Return the [X, Y] coordinate for the center point of the cell that contains the specified text.  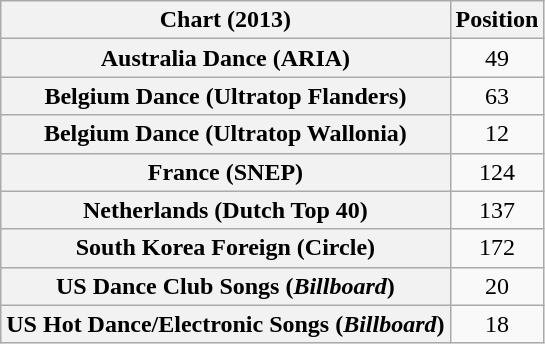
Australia Dance (ARIA) [226, 58]
20 [497, 286]
France (SNEP) [226, 172]
124 [497, 172]
137 [497, 210]
18 [497, 324]
South Korea Foreign (Circle) [226, 248]
63 [497, 96]
US Hot Dance/Electronic Songs (Billboard) [226, 324]
Chart (2013) [226, 20]
Netherlands (Dutch Top 40) [226, 210]
Position [497, 20]
49 [497, 58]
US Dance Club Songs (Billboard) [226, 286]
Belgium Dance (Ultratop Wallonia) [226, 134]
12 [497, 134]
Belgium Dance (Ultratop Flanders) [226, 96]
172 [497, 248]
